Detect which cell encompasses the target text, then output its (X, Y) center coordinate. 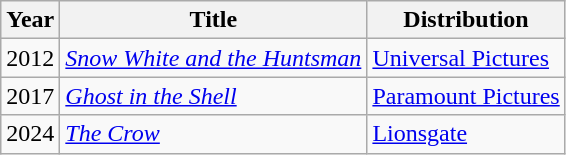
Year (30, 20)
The Crow (214, 134)
Universal Pictures (466, 58)
Lionsgate (466, 134)
2024 (30, 134)
Title (214, 20)
Snow White and the Huntsman (214, 58)
Ghost in the Shell (214, 96)
2017 (30, 96)
2012 (30, 58)
Distribution (466, 20)
Paramount Pictures (466, 96)
